Detect which cell encompasses the target text, then output its (X, Y) center coordinate. 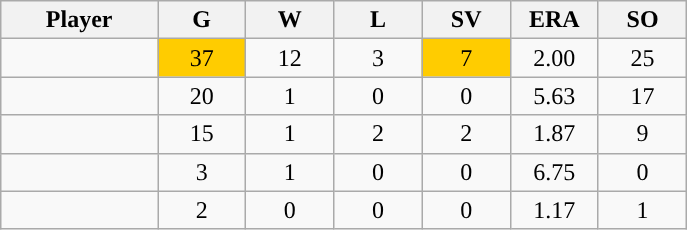
6.75 (554, 172)
9 (642, 134)
SV (466, 20)
L (378, 20)
1.87 (554, 134)
12 (290, 58)
Player (80, 20)
25 (642, 58)
20 (202, 96)
W (290, 20)
ERA (554, 20)
G (202, 20)
15 (202, 134)
37 (202, 58)
5.63 (554, 96)
SO (642, 20)
17 (642, 96)
2.00 (554, 58)
7 (466, 58)
1.17 (554, 210)
